Provide the (X, Y) coordinate of the cell's center where the given text is located.  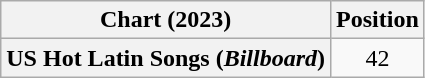
Chart (2023) (166, 20)
Position (378, 20)
42 (378, 58)
US Hot Latin Songs (Billboard) (166, 58)
